Pinpoint the cell where the given text exists, returning its (x, y) midpoint coordinate. 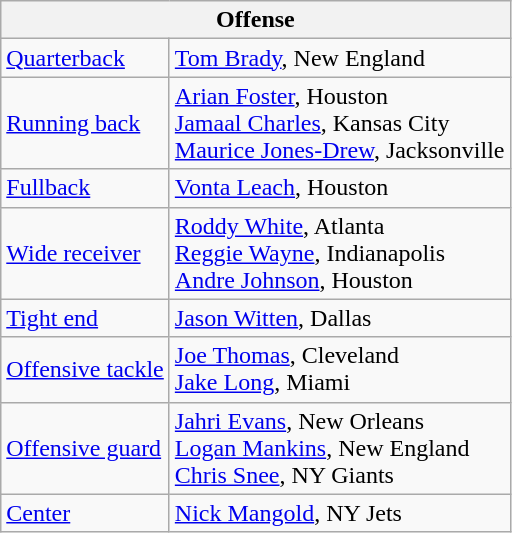
Running back (86, 123)
Nick Mangold, NY Jets (340, 513)
Jason Witten, Dallas (340, 318)
Offense (256, 20)
Arian Foster, HoustonJamaal Charles, Kansas CityMaurice Jones-Drew, Jacksonville (340, 123)
Tight end (86, 318)
Vonta Leach, Houston (340, 188)
Tom Brady, New England (340, 58)
Offensive tackle (86, 370)
Roddy White, AtlantaReggie Wayne, IndianapolisAndre Johnson, Houston (340, 253)
Joe Thomas, ClevelandJake Long, Miami (340, 370)
Wide receiver (86, 253)
Jahri Evans, New OrleansLogan Mankins, New EnglandChris Snee, NY Giants (340, 448)
Quarterback (86, 58)
Offensive guard (86, 448)
Fullback (86, 188)
Center (86, 513)
